Find where the given text appears and provide that cell's center as (X, Y) coordinate. 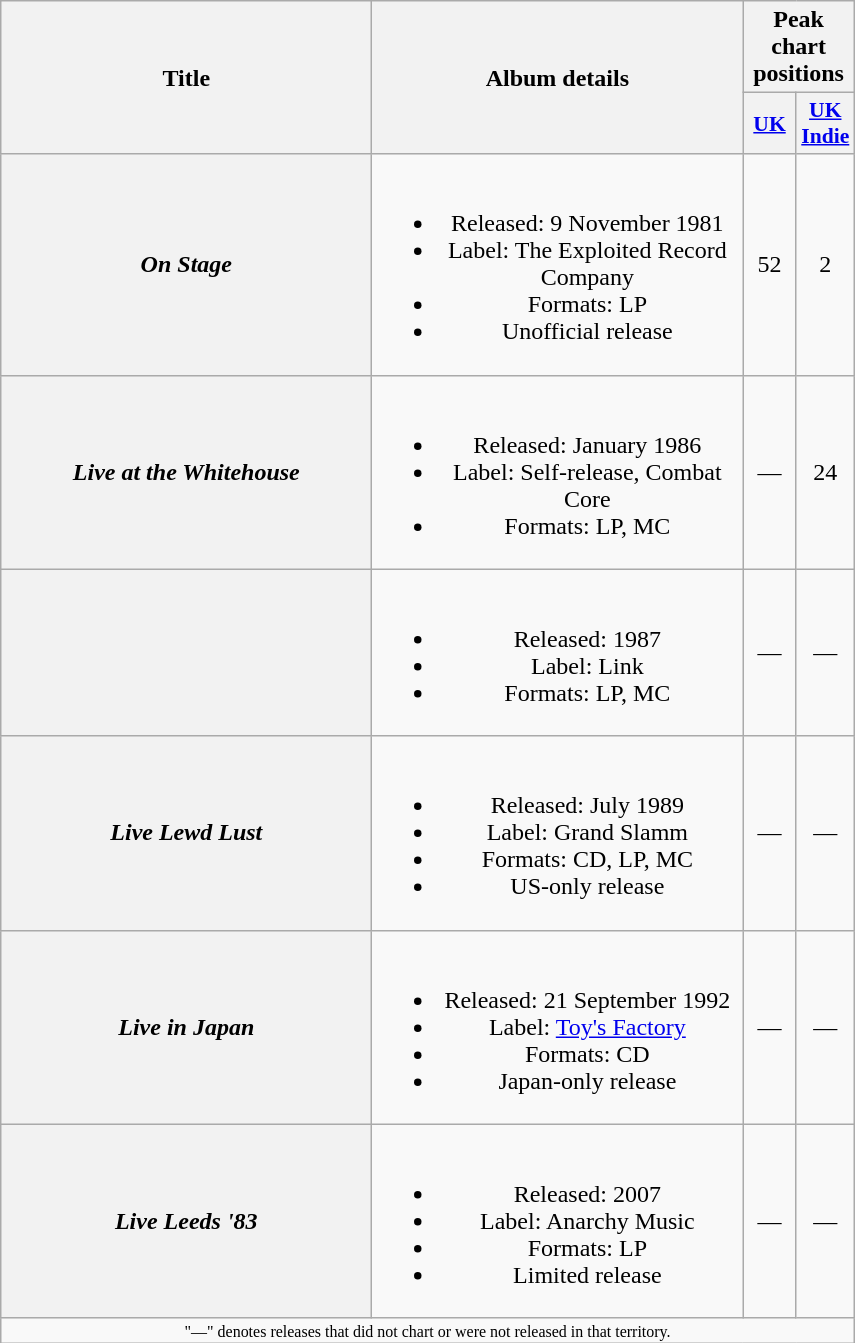
Released: 1987Label: LinkFormats: LP, MC (558, 652)
Released: July 1989Label: Grand SlammFormats: CD, LP, MCUS-only release (558, 833)
Released: January 1986Label: Self-release, Combat CoreFormats: LP, MC (558, 472)
2 (825, 264)
Title (186, 78)
Live Leeds '83 (186, 1221)
Live at the Whitehouse (186, 472)
On Stage (186, 264)
Live in Japan (186, 1027)
Released: 9 November 1981Label: The Exploited Record CompanyFormats: LPUnofficial release (558, 264)
24 (825, 472)
Peak chart positions (798, 47)
"—" denotes releases that did not chart or were not released in that territory. (428, 1330)
52 (770, 264)
Live Lewd Lust (186, 833)
Released: 2007Label: Anarchy MusicFormats: LPLimited release (558, 1221)
Released: 21 September 1992Label: Toy's FactoryFormats: CDJapan-only release (558, 1027)
Album details (558, 78)
UK Indie (825, 124)
UK (770, 124)
